Provide the [x, y] coordinate of the cell's center where the given text is located.  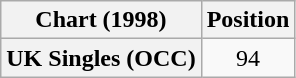
Position [248, 20]
Chart (1998) [101, 20]
UK Singles (OCC) [101, 58]
94 [248, 58]
